Determine the [x, y] coordinate at the center of the cell enclosing the given text.  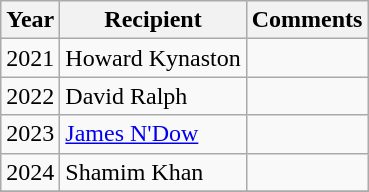
2023 [30, 134]
Recipient [153, 20]
Comments [307, 20]
2022 [30, 96]
2024 [30, 172]
Shamim Khan [153, 172]
2021 [30, 58]
James N'Dow [153, 134]
David Ralph [153, 96]
Year [30, 20]
Howard Kynaston [153, 58]
